Provide the [X, Y] coordinate of the cell's center where the given text is located.  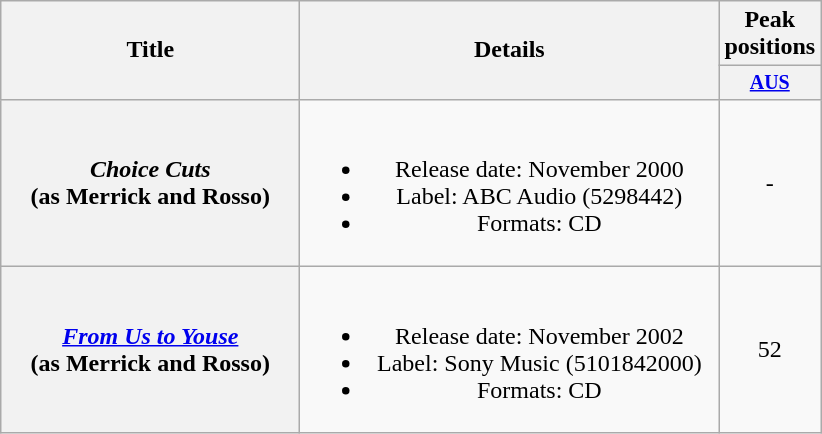
From Us to Youse (as Merrick and Rosso) [150, 350]
AUS [770, 82]
Choice Cuts (as Merrick and Rosso) [150, 182]
Peak positions [770, 34]
- [770, 182]
Details [510, 50]
52 [770, 350]
Release date: November 2000Label: ABC Audio (5298442)Formats: CD [510, 182]
Release date: November 2002Label: Sony Music (5101842000)Formats: CD [510, 350]
Title [150, 50]
